Return [x, y] of the center of cell containing provided text 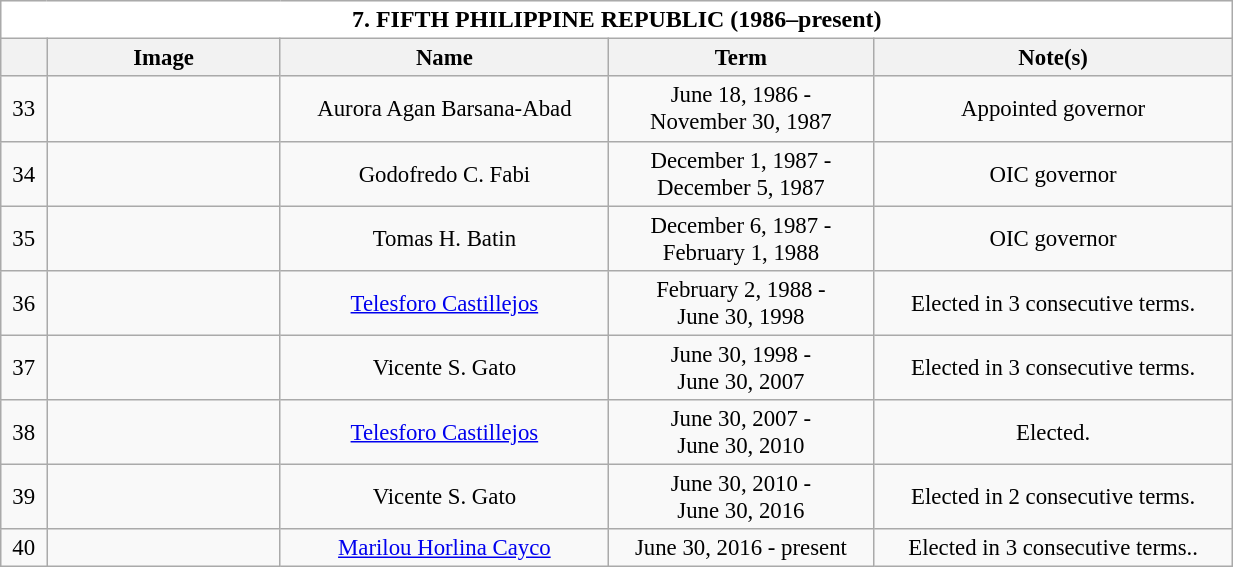
Elected in 2 consecutive terms. [1054, 496]
Marilou Horlina Cayco [444, 548]
June 30, 2016 - present [740, 548]
33 [24, 110]
February 2, 1988 - June 30, 1998 [740, 302]
Name [444, 58]
7. FIFTH PHILIPPINE REPUBLIC (1986–present) [617, 20]
37 [24, 368]
34 [24, 174]
36 [24, 302]
Term [740, 58]
39 [24, 496]
38 [24, 432]
35 [24, 238]
Note(s) [1054, 58]
Appointed governor [1054, 110]
Godofredo C. Fabi [444, 174]
June 30, 1998 - June 30, 2007 [740, 368]
Tomas H. Batin [444, 238]
Elected. [1054, 432]
40 [24, 548]
June 30, 2010 - June 30, 2016 [740, 496]
Aurora Agan Barsana-Abad [444, 110]
June 18, 1986 - November 30, 1987 [740, 110]
June 30, 2007 - June 30, 2010 [740, 432]
December 6, 1987 - February 1, 1988 [740, 238]
Elected in 3 consecutive terms.. [1054, 548]
Image [164, 58]
December 1, 1987 - December 5, 1987 [740, 174]
